Return (X, Y) of the center of cell containing provided text 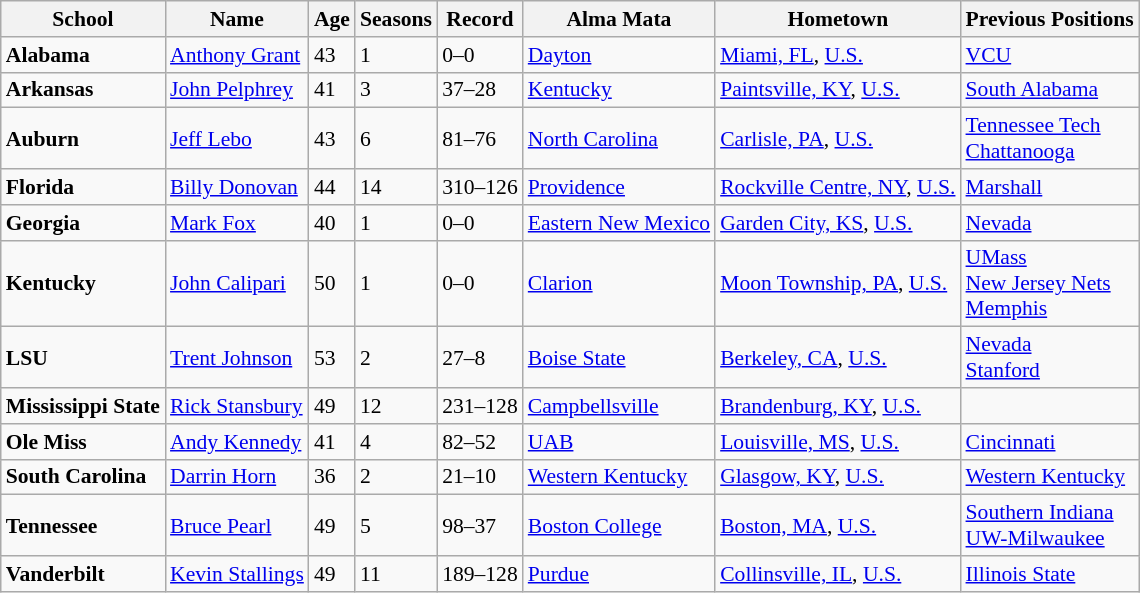
Miami, FL, U.S. (838, 55)
27–8 (480, 358)
Louisville, MS, U.S. (838, 442)
310–126 (480, 187)
Billy Donovan (237, 187)
John Pelphrey (237, 90)
Previous Positions (1050, 19)
Mississippi State (83, 406)
School (83, 19)
Collinsville, IL, U.S. (838, 574)
UMassNew Jersey NetsMemphis (1050, 284)
John Calipari (237, 284)
Georgia (83, 223)
189–128 (480, 574)
98–37 (480, 526)
Southern IndianaUW-Milwaukee (1050, 526)
South Alabama (1050, 90)
Rick Stansbury (237, 406)
Auburn (83, 138)
Eastern New Mexico (619, 223)
Rockville Centre, NY, U.S. (838, 187)
Purdue (619, 574)
21–10 (480, 477)
Age (332, 19)
40 (332, 223)
Nevada (1050, 223)
14 (396, 187)
53 (332, 358)
Trent Johnson (237, 358)
Vanderbilt (83, 574)
North Carolina (619, 138)
5 (396, 526)
Name (237, 19)
Moon Township, PA, U.S. (838, 284)
81–76 (480, 138)
Jeff Lebo (237, 138)
Kevin Stallings (237, 574)
Paintsville, KY, U.S. (838, 90)
Boise State (619, 358)
Florida (83, 187)
82–52 (480, 442)
4 (396, 442)
NevadaStanford (1050, 358)
Andy Kennedy (237, 442)
Garden City, KS, U.S. (838, 223)
Providence (619, 187)
Mark Fox (237, 223)
12 (396, 406)
50 (332, 284)
37–28 (480, 90)
Glasgow, KY, U.S. (838, 477)
UAB (619, 442)
3 (396, 90)
Bruce Pearl (237, 526)
Record (480, 19)
VCU (1050, 55)
231–128 (480, 406)
Illinois State (1050, 574)
Campbellsville (619, 406)
Alabama (83, 55)
Anthony Grant (237, 55)
Berkeley, CA, U.S. (838, 358)
Boston, MA, U.S. (838, 526)
Hometown (838, 19)
Seasons (396, 19)
Ole Miss (83, 442)
Marshall (1050, 187)
Cincinnati (1050, 442)
Tennessee (83, 526)
Alma Mata (619, 19)
44 (332, 187)
Arkansas (83, 90)
Darrin Horn (237, 477)
11 (396, 574)
6 (396, 138)
Boston College (619, 526)
South Carolina (83, 477)
Clarion (619, 284)
36 (332, 477)
Carlisle, PA, U.S. (838, 138)
Dayton (619, 55)
Brandenburg, KY, U.S. (838, 406)
LSU (83, 358)
Tennessee TechChattanooga (1050, 138)
